Identify which cell holds the provided text, then report its (X, Y) central coordinate. 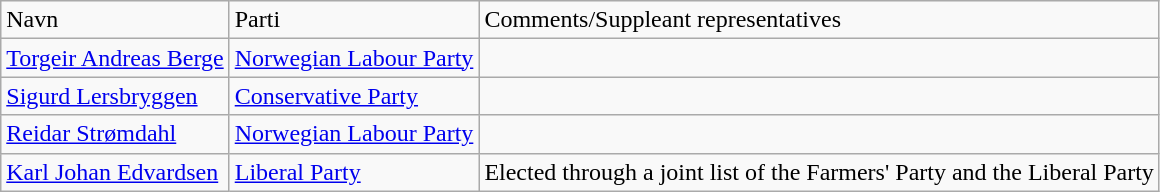
Navn (115, 20)
Comments/Suppleant representatives (820, 20)
Reidar Strømdahl (115, 134)
Liberal Party (354, 172)
Karl Johan Edvardsen (115, 172)
Sigurd Lersbryggen (115, 96)
Elected through a joint list of the Farmers' Party and the Liberal Party (820, 172)
Torgeir Andreas Berge (115, 58)
Parti (354, 20)
Conservative Party (354, 96)
